Search for the cell housing the specified text and yield its (x, y) center coordinate. 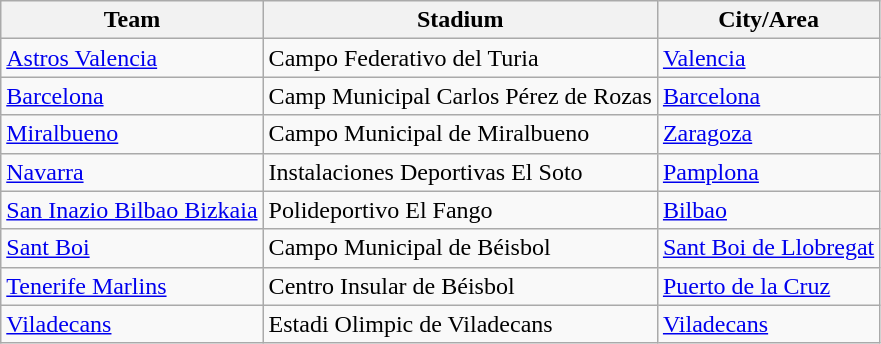
Miralbueno (132, 134)
Puerto de la Cruz (768, 286)
Estadi Olimpic de Viladecans (460, 324)
Navarra (132, 172)
Astros Valencia (132, 58)
Zaragoza (768, 134)
San Inazio Bilbao Bizkaia (132, 210)
Bilbao (768, 210)
Valencia (768, 58)
Camp Municipal Carlos Pérez de Rozas (460, 96)
City/Area (768, 20)
Instalaciones Deportivas El Soto (460, 172)
Campo Municipal de Béisbol (460, 248)
Pamplona (768, 172)
Sant Boi (132, 248)
Campo Federativo del Turia (460, 58)
Team (132, 20)
Tenerife Marlins (132, 286)
Campo Municipal de Miralbueno (460, 134)
Polideportivo El Fango (460, 210)
Centro Insular de Béisbol (460, 286)
Sant Boi de Llobregat (768, 248)
Stadium (460, 20)
